Locate the cell with the specified text and output its (X, Y) center coordinate. 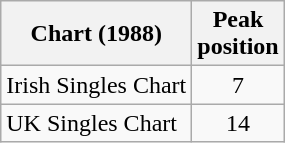
Chart (1988) (96, 34)
UK Singles Chart (96, 123)
14 (238, 123)
Peakposition (238, 34)
Irish Singles Chart (96, 85)
7 (238, 85)
